Return the (x, y) coordinate for the center point of the cell that contains the specified text.  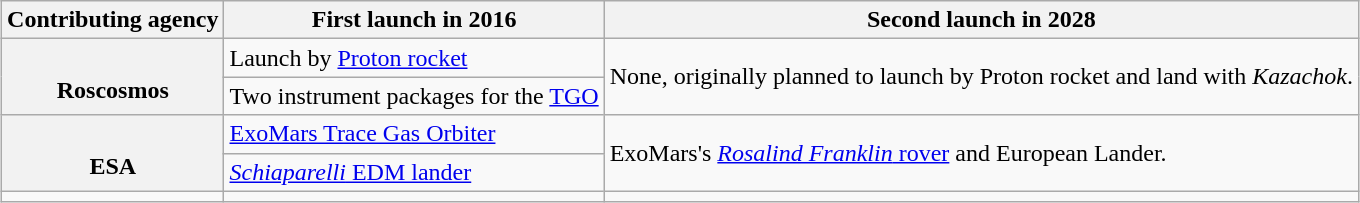
ESA (113, 153)
Roscosmos (113, 77)
Launch by Proton rocket (414, 58)
Two instrument packages for the TGO (414, 96)
Schiaparelli EDM lander (414, 172)
None, originally planned to launch by Proton rocket and land with Kazachok. (981, 77)
Second launch in 2028 (981, 20)
First launch in 2016 (414, 20)
ExoMars Trace Gas Orbiter (414, 134)
Contributing agency (113, 20)
ExoMars's Rosalind Franklin rover and European Lander. (981, 153)
